Output the [X, Y] coordinate of the center of the cell containing the given text.  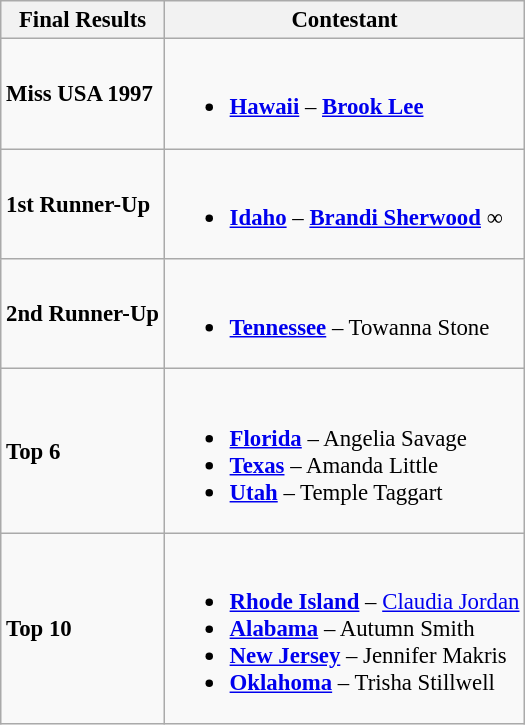
Final Results [83, 20]
Hawaii – Brook Lee [344, 94]
Top 10 [83, 628]
2nd Runner-Up [83, 314]
Top 6 [83, 451]
Tennessee – Towanna Stone [344, 314]
Contestant [344, 20]
Rhode Island – Claudia Jordan Alabama – Autumn Smith New Jersey – Jennifer Makris Oklahoma – Trisha Stillwell [344, 628]
Florida – Angelia Savage Texas – Amanda Little Utah – Temple Taggart [344, 451]
1st Runner-Up [83, 204]
Miss USA 1997 [83, 94]
Idaho – Brandi Sherwood ∞ [344, 204]
